Output the [X, Y] coordinate of the center of the cell containing the given text.  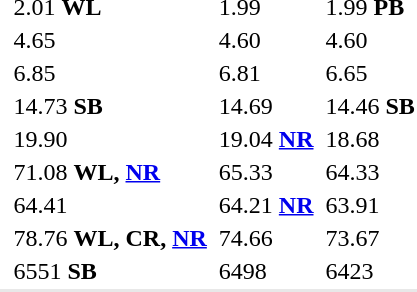
14.73 SB [110, 106]
78.76 WL, CR, NR [110, 238]
14.69 [266, 106]
63.91 [370, 205]
18.68 [370, 139]
6.81 [266, 73]
4.65 [110, 40]
19.04 NR [266, 139]
71.08 WL, NR [110, 172]
64.41 [110, 205]
64.33 [370, 172]
14.46 SB [370, 106]
73.67 [370, 238]
6.65 [370, 73]
74.66 [266, 238]
6498 [266, 271]
6423 [370, 271]
19.90 [110, 139]
6.85 [110, 73]
64.21 NR [266, 205]
6551 SB [110, 271]
65.33 [266, 172]
